Return the [X, Y] coordinate for the center point of the cell that contains the specified text.  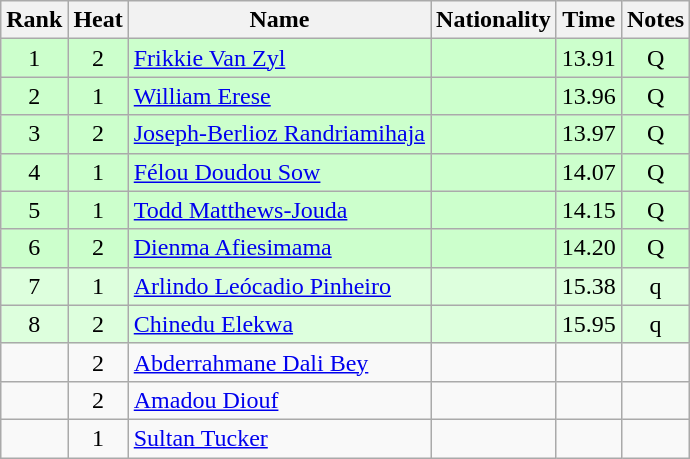
Time [588, 20]
Notes [655, 20]
Todd Matthews-Jouda [279, 210]
3 [34, 134]
Rank [34, 20]
Heat [98, 20]
Abderrahmane Dali Bey [279, 362]
Joseph-Berlioz Randriamihaja [279, 134]
Chinedu Elekwa [279, 324]
Félou Doudou Sow [279, 172]
Arlindo Leócadio Pinheiro [279, 286]
Dienma Afiesimama [279, 248]
13.97 [588, 134]
Name [279, 20]
15.95 [588, 324]
15.38 [588, 286]
14.07 [588, 172]
13.91 [588, 58]
6 [34, 248]
Amadou Diouf [279, 400]
14.20 [588, 248]
7 [34, 286]
Nationality [494, 20]
14.15 [588, 210]
William Erese [279, 96]
5 [34, 210]
8 [34, 324]
13.96 [588, 96]
4 [34, 172]
Sultan Tucker [279, 438]
Frikkie Van Zyl [279, 58]
